From the cell containing the given text, extract its center point as (x, y) coordinate. 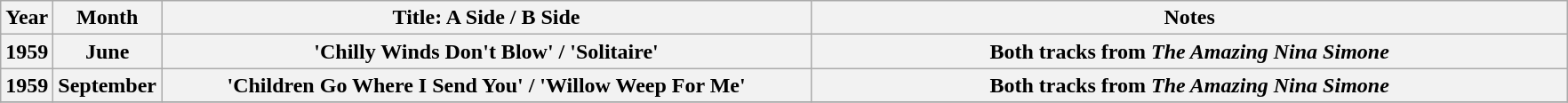
'Children Go Where I Send You' / 'Willow Weep For Me' (487, 85)
Notes (1189, 18)
Title: A Side / B Side (487, 18)
'Chilly Winds Don't Blow' / 'Solitaire' (487, 51)
Month (108, 18)
September (108, 85)
June (108, 51)
Year (27, 18)
